Search for the cell housing the specified text and yield its [X, Y] center coordinate. 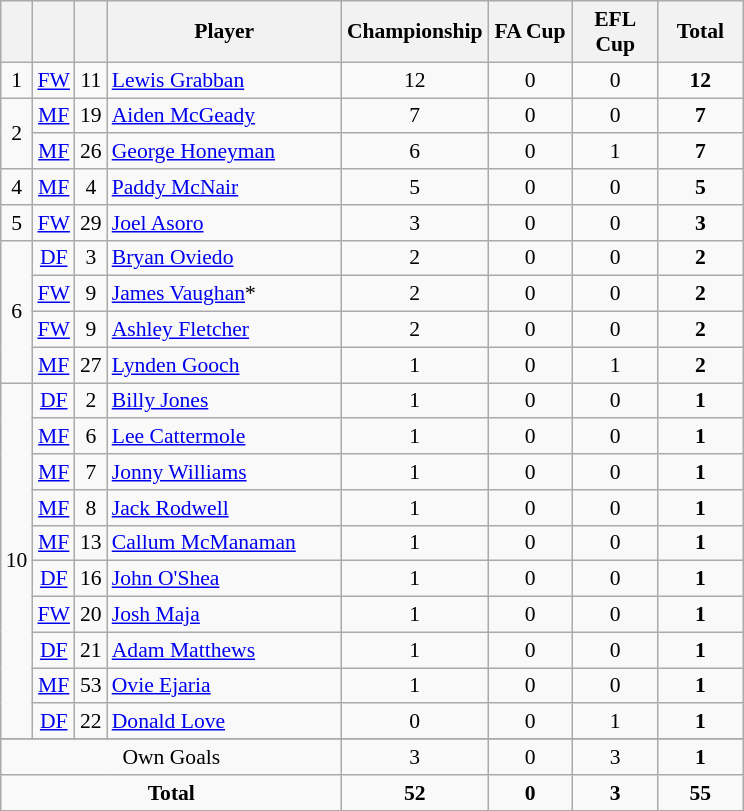
52 [415, 793]
Donald Love [224, 722]
Lewis Grabban [224, 80]
Aiden McGeady [224, 116]
FA Cup [530, 32]
James Vaughan* [224, 294]
22 [91, 722]
Josh Maja [224, 615]
26 [91, 152]
29 [91, 223]
EFL Cup [616, 32]
Billy Jones [224, 401]
Callum McManaman [224, 543]
55 [700, 793]
19 [91, 116]
Ashley Fletcher [224, 330]
Championship [415, 32]
Lee Cattermole [224, 437]
16 [91, 579]
Jonny Williams [224, 472]
13 [91, 543]
Lynden Gooch [224, 365]
20 [91, 615]
27 [91, 365]
Own Goals [172, 757]
Joel Asoro [224, 223]
Player [224, 32]
Adam Matthews [224, 650]
John O'Shea [224, 579]
Bryan Oviedo [224, 258]
Paddy McNair [224, 187]
21 [91, 650]
53 [91, 686]
Ovie Ejaria [224, 686]
George Honeyman [224, 152]
10 [17, 561]
11 [91, 80]
8 [91, 508]
Jack Rodwell [224, 508]
